Pinpoint the cell where the given text exists, returning its [X, Y] midpoint coordinate. 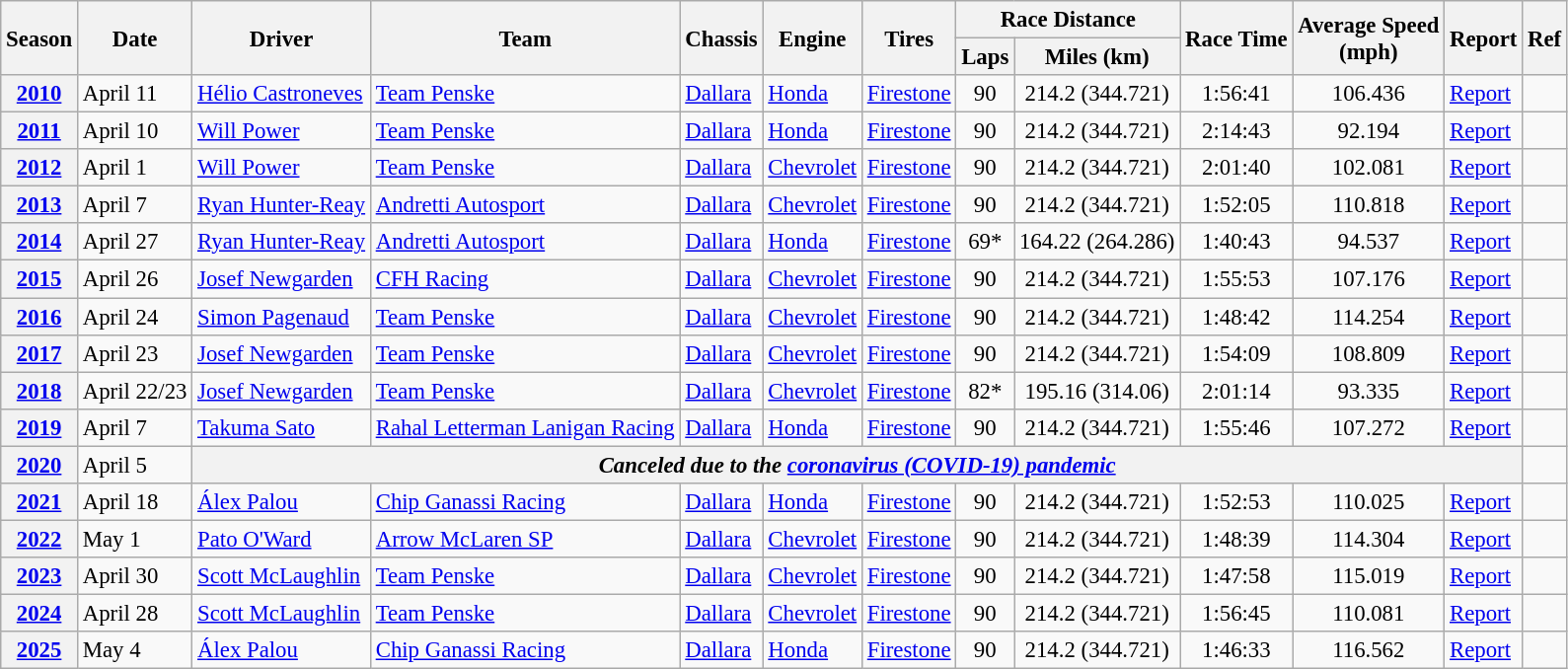
April 22/23 [134, 391]
Arrow McLaren SP [525, 539]
April 27 [134, 242]
CFH Racing [525, 279]
110.818 [1369, 205]
Canceled due to the coronavirus (COVID-19) pandemic [858, 465]
2:01:40 [1236, 168]
May 1 [134, 539]
1:40:43 [1236, 242]
1:56:41 [1236, 94]
Date [134, 37]
April 23 [134, 353]
1:54:09 [1236, 353]
2010 [39, 94]
May 4 [134, 650]
1:47:58 [1236, 576]
Team [525, 37]
110.081 [1369, 613]
1:48:42 [1236, 317]
2018 [39, 391]
114.254 [1369, 317]
Laps [985, 57]
Hélio Castroneves [282, 94]
2:01:14 [1236, 391]
2011 [39, 131]
2015 [39, 279]
102.081 [1369, 168]
April 26 [134, 279]
April 5 [134, 465]
2020 [39, 465]
Ref [1545, 37]
107.272 [1369, 427]
2023 [39, 576]
April 30 [134, 576]
2019 [39, 427]
Simon Pagenaud [282, 317]
195.16 (314.06) [1097, 391]
107.176 [1369, 279]
1:52:05 [1236, 205]
Engine [812, 37]
Miles (km) [1097, 57]
Driver [282, 37]
Race Time [1236, 37]
69* [985, 242]
82* [985, 391]
116.562 [1369, 650]
93.335 [1369, 391]
Chassis [721, 37]
1:55:53 [1236, 279]
2022 [39, 539]
April 11 [134, 94]
115.019 [1369, 576]
2021 [39, 502]
April 28 [134, 613]
2:14:43 [1236, 131]
110.025 [1369, 502]
2025 [39, 650]
1:48:39 [1236, 539]
2017 [39, 353]
1:52:53 [1236, 502]
Average Speed(mph) [1369, 37]
114.304 [1369, 539]
Rahal Letterman Lanigan Racing [525, 427]
2016 [39, 317]
92.194 [1369, 131]
2013 [39, 205]
2012 [39, 168]
Takuma Sato [282, 427]
April 1 [134, 168]
Race Distance [1068, 20]
108.809 [1369, 353]
2014 [39, 242]
Tires [908, 37]
94.537 [1369, 242]
106.436 [1369, 94]
1:46:33 [1236, 650]
2024 [39, 613]
April 18 [134, 502]
1:55:46 [1236, 427]
164.22 (264.286) [1097, 242]
Pato O'Ward [282, 539]
Season [39, 37]
1:56:45 [1236, 613]
April 24 [134, 317]
April 10 [134, 131]
